Identify which cell holds the provided text, then report its [X, Y] central coordinate. 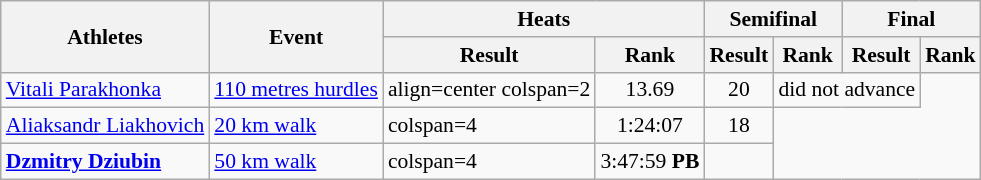
13.69 [650, 90]
20 km walk [296, 126]
Event [296, 36]
50 km walk [296, 162]
Final [912, 19]
Heats [544, 19]
3:47:59 PB [650, 162]
1:24:07 [650, 126]
Semifinal [773, 19]
did not advance [846, 90]
Dzmitry Dziubin [106, 162]
Athletes [106, 36]
110 metres hurdles [296, 90]
20 [738, 90]
align=center colspan=2 [489, 90]
18 [738, 126]
Aliaksandr Liakhovich [106, 126]
Vitali Parakhonka [106, 90]
